For the text-containing cell, return its midpoint in (x, y) coordinate format. 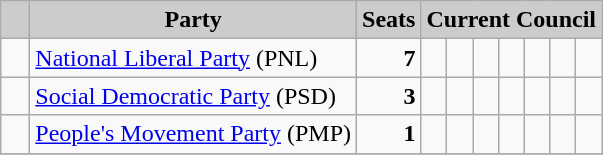
Social Democratic Party (PSD) (194, 96)
Current Council (512, 20)
Seats (389, 20)
People's Movement Party (PMP) (194, 134)
3 (389, 96)
National Liberal Party (PNL) (194, 58)
Party (194, 20)
7 (389, 58)
1 (389, 134)
